Determine the (X, Y) coordinate at the center of the cell enclosing the given text.  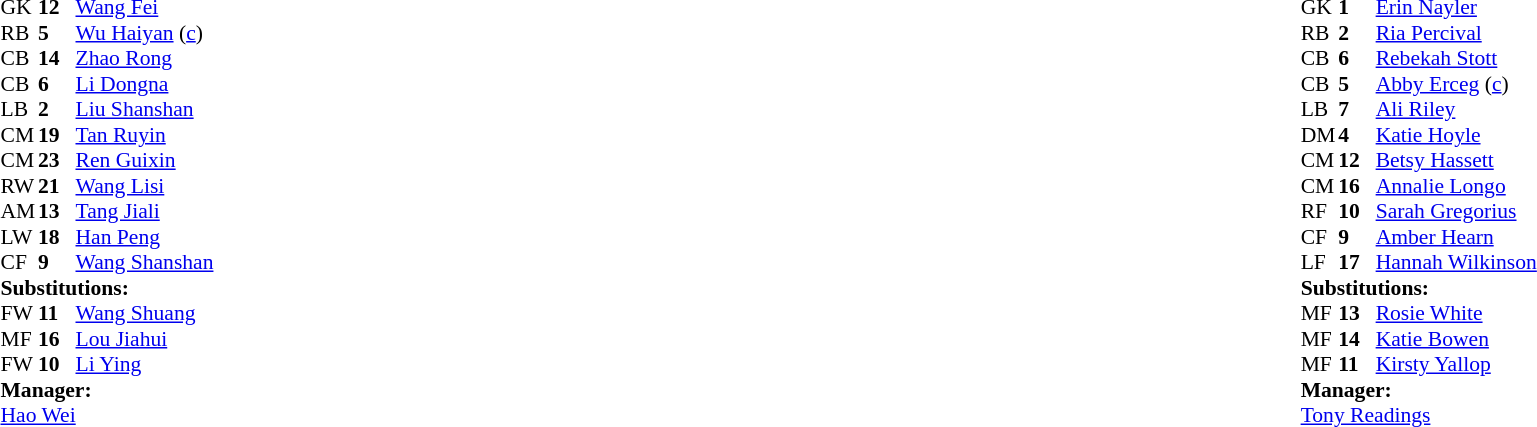
Wu Haiyan (c) (145, 33)
LW (19, 237)
Betsy Hassett (1456, 161)
Ali Riley (1456, 109)
Katie Hoyle (1456, 135)
18 (57, 237)
Lou Jiahui (145, 339)
19 (57, 135)
Wang Shanshan (145, 263)
Kirsty Yallop (1456, 365)
Annalie Longo (1456, 186)
Katie Bowen (1456, 339)
Rosie White (1456, 313)
Amber Hearn (1456, 237)
Abby Erceg (c) (1456, 84)
Ren Guixin (145, 161)
Tan Ruyin (145, 135)
RW (19, 186)
Han Peng (145, 237)
AM (19, 211)
Rebekah Stott (1456, 59)
Zhao Rong (145, 59)
RF (1320, 211)
DM (1320, 135)
17 (1357, 263)
4 (1357, 135)
Li Ying (145, 365)
Liu Shanshan (145, 109)
Ria Percival (1456, 33)
Li Dongna (145, 84)
7 (1357, 109)
Wang Lisi (145, 186)
Hannah Wilkinson (1456, 263)
LF (1320, 263)
23 (57, 161)
Sarah Gregorius (1456, 211)
21 (57, 186)
Wang Shuang (145, 313)
12 (1357, 161)
Tang Jiali (145, 211)
